Scan for the cell matching the given text and deliver its (x, y) coordinate at center. 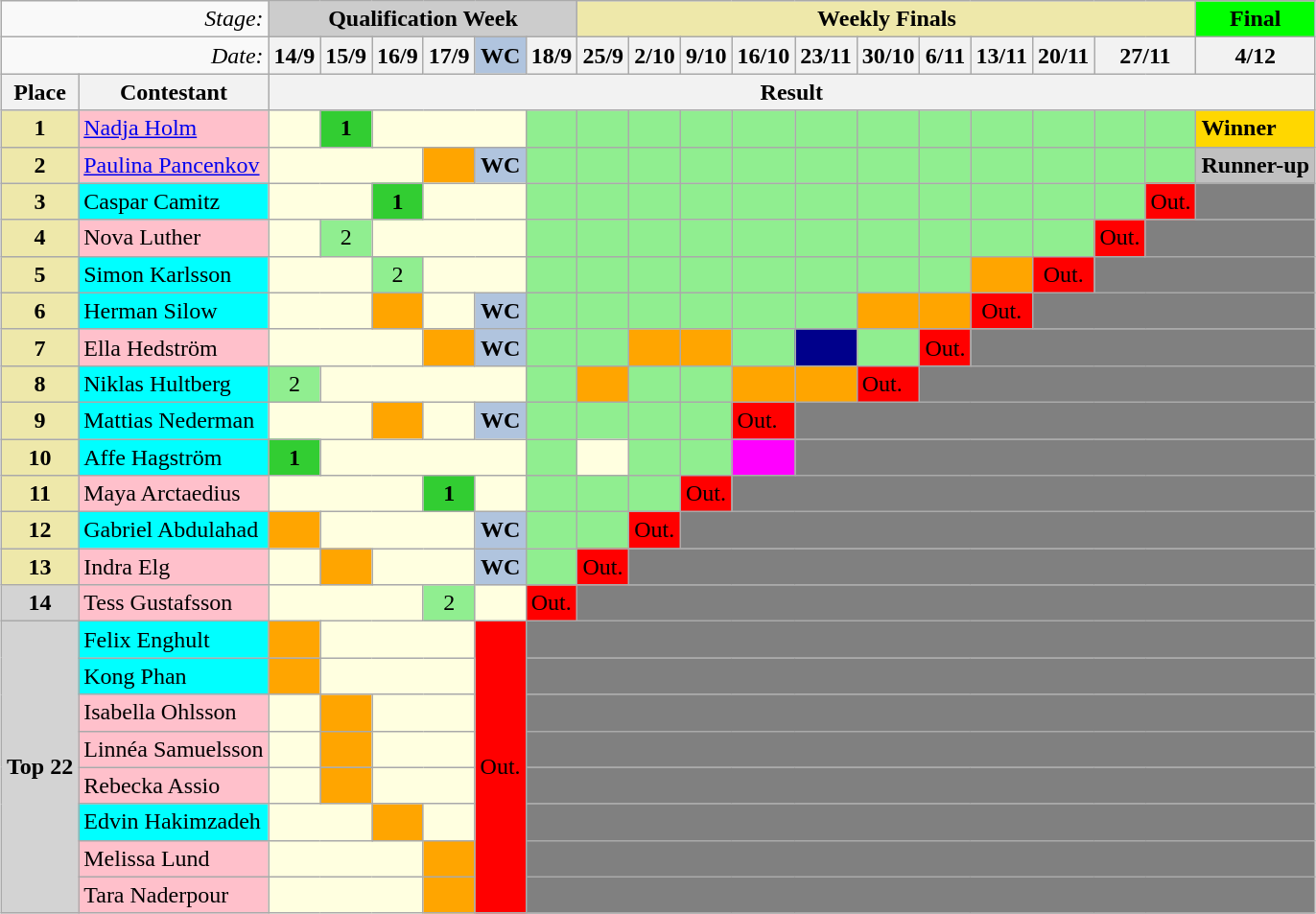
Contestant (174, 92)
Rebecka Assio (174, 785)
Runner-up (1256, 165)
Paulina Pancenkov (174, 165)
Tara Naderpour (174, 895)
Maya Arctaedius (174, 494)
Top 22 (39, 767)
20/11 (1063, 56)
16/10 (764, 56)
27/11 (1145, 56)
Qualification Week (423, 19)
9 (39, 420)
3 (39, 201)
9/10 (706, 56)
Stage: (134, 19)
Simon Karlsson (174, 274)
Affe Hagström (174, 457)
11 (39, 494)
Edvin Hakimzadeh (174, 822)
Nadja Holm (174, 129)
4/12 (1256, 56)
23/11 (826, 56)
17/9 (449, 56)
Final (1256, 19)
Result (791, 92)
Tess Gustafsson (174, 603)
Caspar Camitz (174, 201)
Mattias Nederman (174, 420)
15/9 (346, 56)
Place (39, 92)
Felix Enghult (174, 640)
Isabella Ohlsson (174, 713)
30/10 (888, 56)
Kong Phan (174, 676)
2/10 (655, 56)
13 (39, 567)
Melissa Lund (174, 858)
6/11 (946, 56)
25/9 (603, 56)
14/9 (294, 56)
14 (39, 603)
Weekly Finals (886, 19)
Indra Elg (174, 567)
4 (39, 238)
16/9 (398, 56)
Nova Luther (174, 238)
Herman Silow (174, 311)
Ella Hedström (174, 347)
6 (39, 311)
Linnéa Samuelsson (174, 749)
18/9 (552, 56)
5 (39, 274)
Gabriel Abdulahad (174, 530)
8 (39, 384)
Winner (1256, 129)
12 (39, 530)
7 (39, 347)
13/11 (1001, 56)
Niklas Hultberg (174, 384)
10 (39, 457)
Date: (134, 56)
